Output the (X, Y) coordinate of the center of the cell containing the given text.  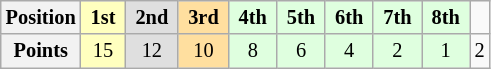
Points (41, 51)
1st (104, 17)
8th (446, 17)
6 (301, 51)
4th (253, 17)
5th (301, 17)
4 (349, 51)
10 (203, 51)
8 (253, 51)
12 (152, 51)
Position (41, 17)
2nd (152, 17)
15 (104, 51)
3rd (203, 17)
1 (446, 51)
6th (349, 17)
7th (397, 17)
